Extract the (x, y) coordinate from the center of the cell holding the provided text.  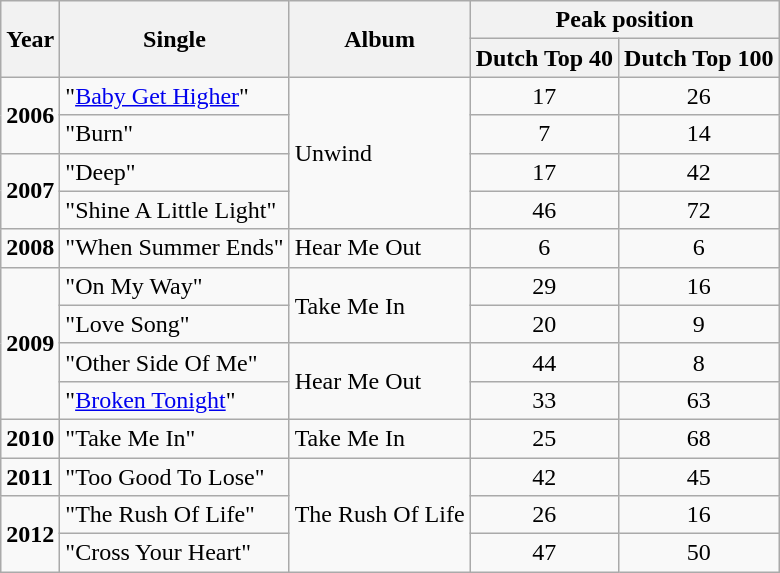
"Baby Get Higher" (174, 96)
"Too Good To Lose" (174, 477)
"The Rush Of Life" (174, 515)
"Burn" (174, 134)
25 (544, 438)
"Shine A Little Light" (174, 210)
45 (699, 477)
"Broken Tonight" (174, 400)
2006 (30, 115)
9 (699, 324)
2012 (30, 534)
Peak position (624, 20)
7 (544, 134)
Dutch Top 100 (699, 58)
2008 (30, 248)
Single (174, 39)
Unwind (380, 153)
"Deep" (174, 172)
44 (544, 362)
"When Summer Ends" (174, 248)
20 (544, 324)
72 (699, 210)
"Take Me In" (174, 438)
2010 (30, 438)
8 (699, 362)
29 (544, 286)
47 (544, 553)
50 (699, 553)
63 (699, 400)
"Love Song" (174, 324)
2011 (30, 477)
Album (380, 39)
46 (544, 210)
33 (544, 400)
Dutch Top 40 (544, 58)
"On My Way" (174, 286)
14 (699, 134)
68 (699, 438)
2007 (30, 191)
"Other Side Of Me" (174, 362)
The Rush Of Life (380, 515)
Year (30, 39)
2009 (30, 343)
"Cross Your Heart" (174, 553)
